Locate the cell with the specified text and output its (X, Y) center coordinate. 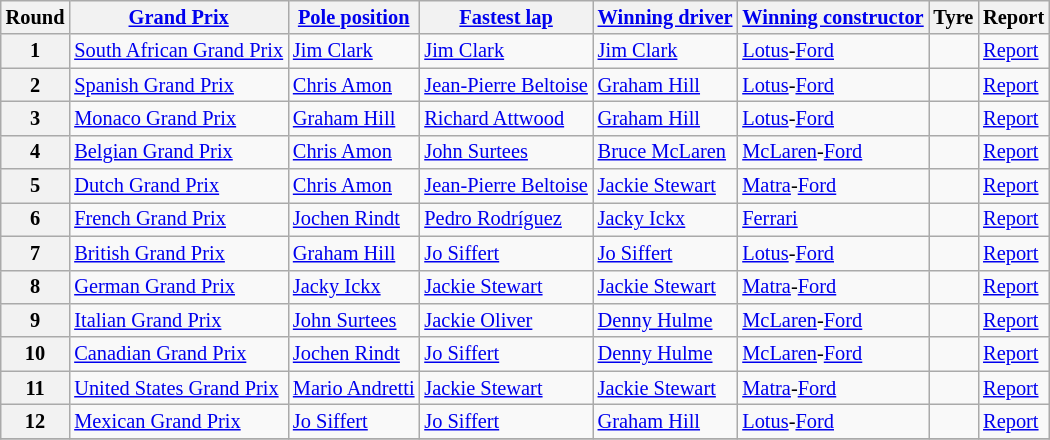
Monaco Grand Prix (178, 118)
Pedro Rodríguez (506, 219)
Tyre (954, 17)
Richard Attwood (506, 118)
Mexican Grand Prix (178, 421)
South African Grand Prix (178, 51)
Winning constructor (832, 17)
Round (36, 17)
9 (36, 320)
Fastest lap (506, 17)
12 (36, 421)
German Grand Prix (178, 287)
Winning driver (666, 17)
British Grand Prix (178, 253)
3 (36, 118)
10 (36, 354)
6 (36, 219)
11 (36, 388)
Jackie Oliver (506, 320)
Dutch Grand Prix (178, 186)
1 (36, 51)
8 (36, 287)
French Grand Prix (178, 219)
Belgian Grand Prix (178, 152)
2 (36, 85)
Mario Andretti (354, 388)
Spanish Grand Prix (178, 85)
5 (36, 186)
Italian Grand Prix (178, 320)
7 (36, 253)
United States Grand Prix (178, 388)
Bruce McLaren (666, 152)
4 (36, 152)
Pole position (354, 17)
Ferrari (832, 219)
Grand Prix (178, 17)
Canadian Grand Prix (178, 354)
